Identify which cell holds the provided text, then report its [X, Y] central coordinate. 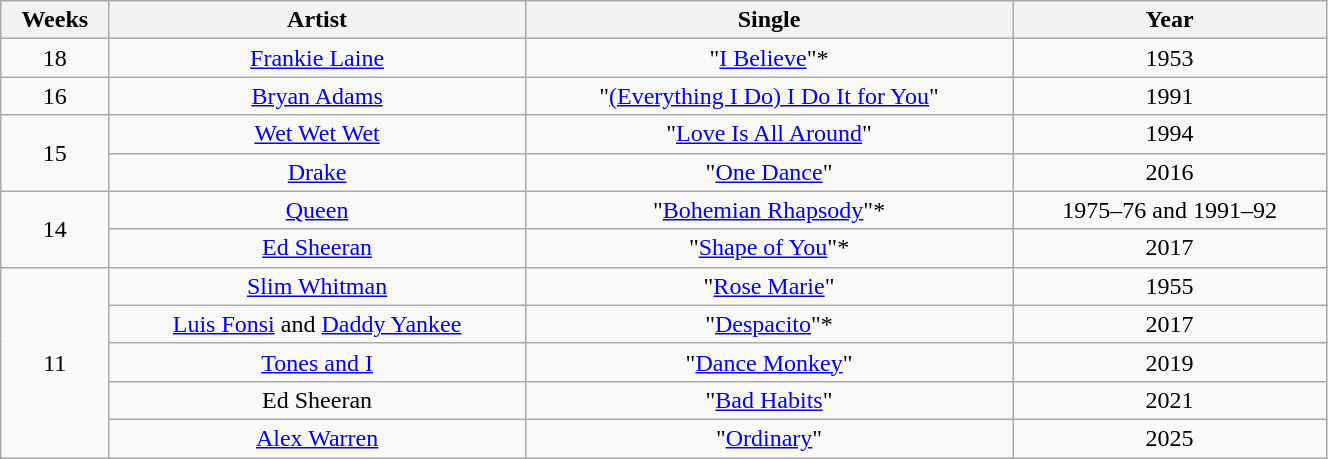
Frankie Laine [318, 58]
Slim Whitman [318, 286]
"(Everything I Do) I Do It for You" [768, 96]
14 [55, 229]
2016 [1170, 172]
1994 [1170, 134]
Drake [318, 172]
"Bad Habits" [768, 400]
1955 [1170, 286]
Weeks [55, 20]
"Shape of You"* [768, 248]
"Despacito"* [768, 324]
Bryan Adams [318, 96]
"I Believe"* [768, 58]
Luis Fonsi and Daddy Yankee [318, 324]
15 [55, 153]
"Bohemian Rhapsody"* [768, 210]
"Love Is All Around" [768, 134]
Artist [318, 20]
16 [55, 96]
Year [1170, 20]
"Dance Monkey" [768, 362]
18 [55, 58]
"One Dance" [768, 172]
1975–76 and 1991–92 [1170, 210]
2025 [1170, 438]
2019 [1170, 362]
Queen [318, 210]
Wet Wet Wet [318, 134]
1953 [1170, 58]
"Ordinary" [768, 438]
11 [55, 362]
2021 [1170, 400]
Alex Warren [318, 438]
Tones and I [318, 362]
"Rose Marie" [768, 286]
Single [768, 20]
1991 [1170, 96]
